Locate the cell with the specified text and output its [X, Y] center coordinate. 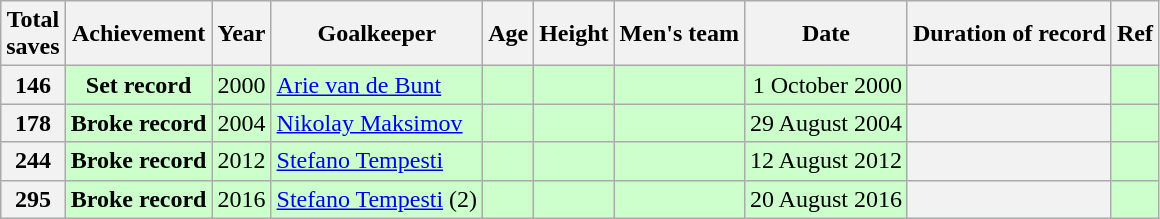
1 October 2000 [826, 85]
Men's team [679, 34]
Age [508, 34]
Duration of record [1009, 34]
Height [574, 34]
295 [33, 199]
Totalsaves [33, 34]
Arie van de Bunt [377, 85]
29 August 2004 [826, 123]
146 [33, 85]
Achievement [138, 34]
Goalkeeper [377, 34]
2004 [242, 123]
2012 [242, 161]
Year [242, 34]
Stefano Tempesti [377, 161]
Date [826, 34]
20 August 2016 [826, 199]
Nikolay Maksimov [377, 123]
Ref [1134, 34]
Set record [138, 85]
12 August 2012 [826, 161]
2000 [242, 85]
178 [33, 123]
Stefano Tempesti (2) [377, 199]
2016 [242, 199]
244 [33, 161]
